Identify which cell holds the provided text, then report its (X, Y) central coordinate. 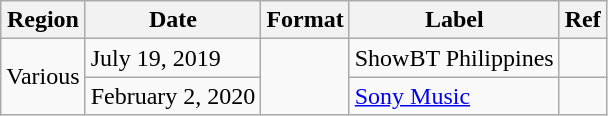
February 2, 2020 (173, 96)
Sony Music (454, 96)
Date (173, 20)
ShowBT Philippines (454, 58)
Format (305, 20)
July 19, 2019 (173, 58)
Various (43, 77)
Label (454, 20)
Ref (582, 20)
Region (43, 20)
